Provide the (x, y) coordinate of the cell's center where the given text is located.  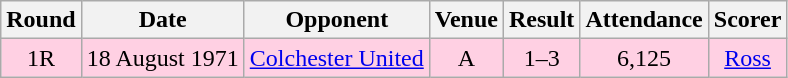
Opponent (336, 20)
Attendance (644, 20)
A (466, 58)
Result (541, 20)
6,125 (644, 58)
1R (41, 58)
18 August 1971 (162, 58)
Venue (466, 20)
Round (41, 20)
Date (162, 20)
Ross (748, 58)
Colchester United (336, 58)
Scorer (748, 20)
1–3 (541, 58)
